Capture the cell that displays the provided text and extract its (x, y) central coordinate. 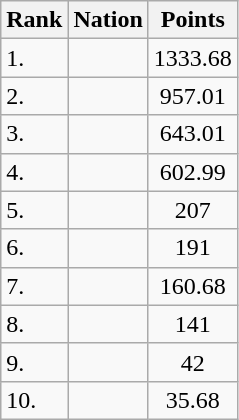
Rank (34, 20)
3. (34, 134)
Points (192, 20)
42 (192, 362)
6. (34, 248)
Nation (108, 20)
1333.68 (192, 58)
5. (34, 210)
7. (34, 286)
2. (34, 96)
160.68 (192, 286)
191 (192, 248)
141 (192, 324)
1. (34, 58)
35.68 (192, 400)
643.01 (192, 134)
10. (34, 400)
8. (34, 324)
9. (34, 362)
4. (34, 172)
957.01 (192, 96)
602.99 (192, 172)
207 (192, 210)
